Determine the [x, y] coordinate at the center of the cell enclosing the given text.  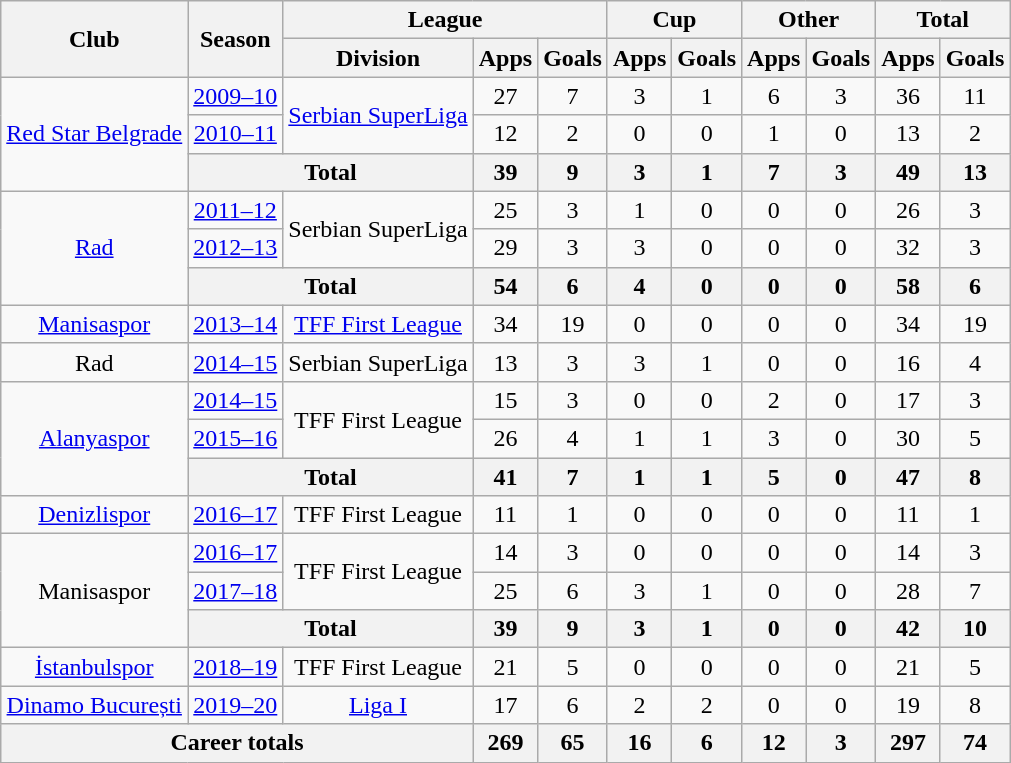
2019–20 [236, 705]
42 [908, 629]
Club [94, 39]
47 [908, 477]
Alanyaspor [94, 438]
65 [573, 743]
Season [236, 39]
32 [908, 248]
2015–16 [236, 438]
2009–10 [236, 96]
Career totals [237, 743]
30 [908, 438]
54 [505, 286]
2011–12 [236, 210]
Division [378, 58]
15 [505, 400]
28 [908, 591]
269 [505, 743]
Other [809, 20]
49 [908, 172]
2017–18 [236, 591]
2010–11 [236, 134]
2013–14 [236, 324]
Liga I [378, 705]
Cup [674, 20]
2012–13 [236, 248]
58 [908, 286]
League [446, 20]
Denizlispor [94, 515]
10 [975, 629]
36 [908, 96]
41 [505, 477]
Red Star Belgrade [94, 134]
74 [975, 743]
İstanbulspor [94, 667]
29 [505, 248]
2018–19 [236, 667]
27 [505, 96]
Dinamo București [94, 705]
297 [908, 743]
